Return [x, y] of the center of cell containing provided text 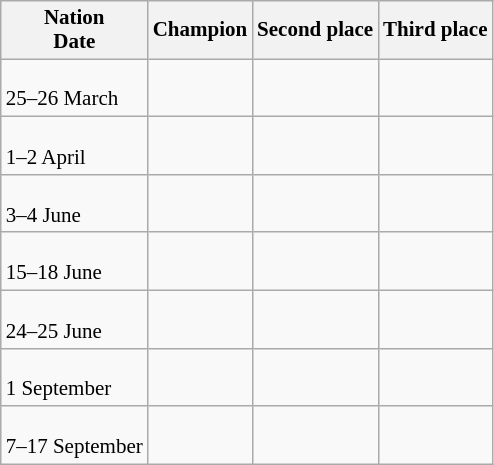
Nation Date [74, 30]
7–17 September [74, 435]
1 September [74, 377]
15–18 June [74, 261]
Second place [315, 30]
3–4 June [74, 203]
25–26 March [74, 88]
1–2 April [74, 146]
24–25 June [74, 319]
Third place [435, 30]
Champion [200, 30]
